Return (X, Y) of the center of cell containing provided text 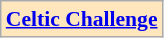
Celtic Challenge (82, 19)
